Detect which cell encompasses the target text, then output its (x, y) center coordinate. 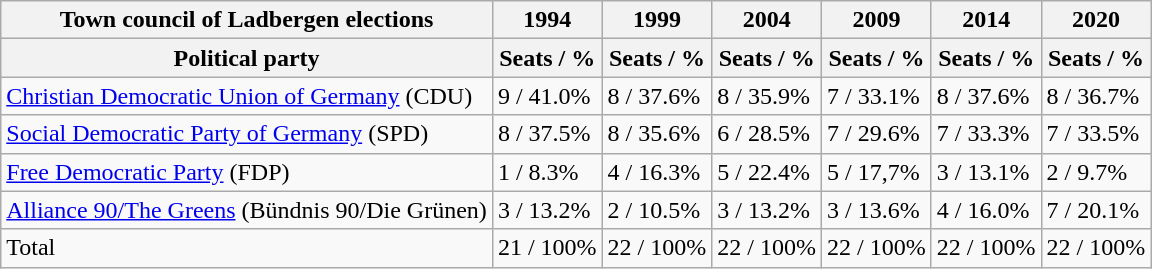
3 / 13.1% (986, 172)
21 / 100% (547, 248)
Political party (247, 58)
Christian Democratic Union of Germany (CDU) (247, 96)
5 / 22.4% (767, 172)
Total (247, 248)
Town council of Ladbergen elections (247, 20)
5 / 17,7% (877, 172)
1 / 8.3% (547, 172)
4 / 16.3% (657, 172)
2 / 10.5% (657, 210)
9 / 41.0% (547, 96)
1999 (657, 20)
7 / 29.6% (877, 134)
Alliance 90/The Greens (Bündnis 90/Die Grünen) (247, 210)
7 / 33.1% (877, 96)
3 / 13.6% (877, 210)
2014 (986, 20)
2009 (877, 20)
Free Democratic Party (FDP) (247, 172)
2 / 9.7% (1096, 172)
4 / 16.0% (986, 210)
8 / 36.7% (1096, 96)
Social Democratic Party of Germany (SPD) (247, 134)
6 / 28.5% (767, 134)
7 / 20.1% (1096, 210)
2020 (1096, 20)
7 / 33.3% (986, 134)
7 / 33.5% (1096, 134)
8 / 35.6% (657, 134)
1994 (547, 20)
8 / 37.5% (547, 134)
2004 (767, 20)
8 / 35.9% (767, 96)
